Return the [X, Y] coordinate for the center point of the cell that contains the specified text.  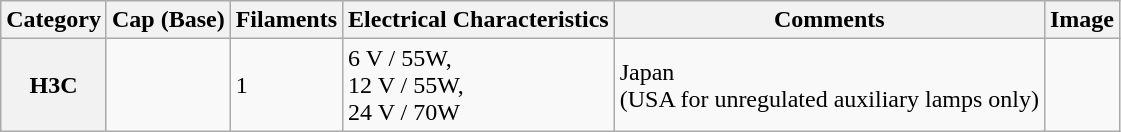
1 [286, 85]
Comments [829, 20]
Image [1082, 20]
Category [54, 20]
Japan(USA for unregulated auxiliary lamps only) [829, 85]
H3C [54, 85]
Cap (Base) [168, 20]
Filaments [286, 20]
6 V / 55W,12 V / 55W, 24 V / 70W [479, 85]
Electrical Characteristics [479, 20]
